From the cell containing the given text, extract its center point as (X, Y) coordinate. 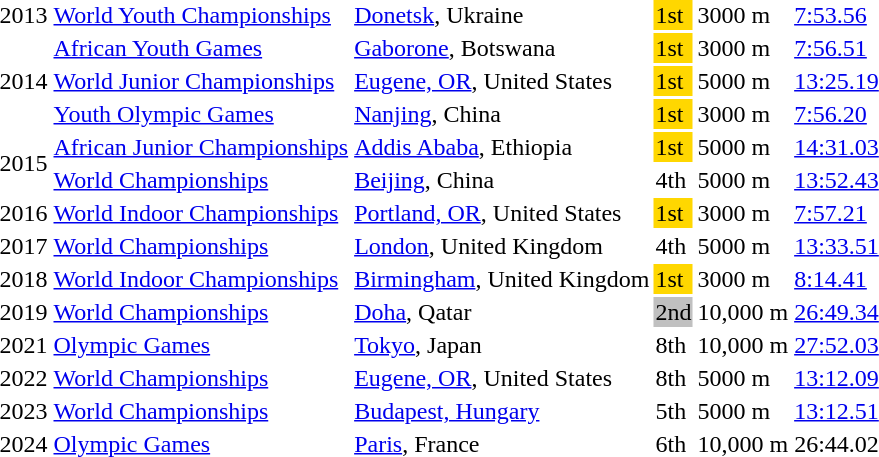
Donetsk, Ukraine (502, 15)
African Youth Games (201, 48)
Nanjing, China (502, 114)
Portland, OR, United States (502, 213)
5th (674, 411)
Beijing, China (502, 180)
Tokyo, Japan (502, 345)
Birmingham, United Kingdom (502, 279)
Addis Ababa, Ethiopia (502, 147)
Youth Olympic Games (201, 114)
2nd (674, 312)
Olympic Games (201, 345)
Budapest, Hungary (502, 411)
Gaborone, Botswana (502, 48)
World Youth Championships (201, 15)
African Junior Championships (201, 147)
World Junior Championships (201, 81)
Doha, Qatar (502, 312)
London, United Kingdom (502, 246)
